For the text-containing cell, return its midpoint in (X, Y) coordinate format. 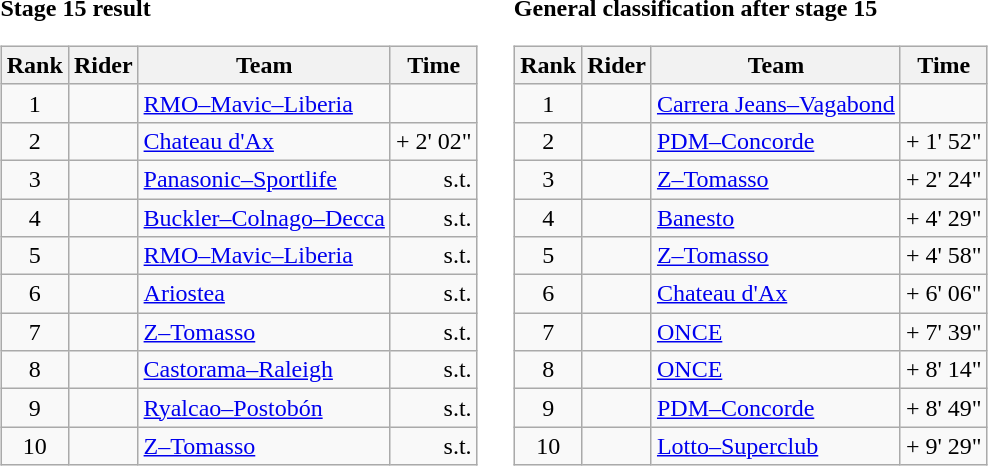
+ 8' 49" (944, 408)
+ 4' 29" (944, 217)
+ 2' 02" (434, 141)
Carrera Jeans–Vagabond (776, 103)
+ 9' 29" (944, 446)
+ 8' 14" (944, 370)
+ 4' 58" (944, 256)
Panasonic–Sportlife (264, 179)
+ 6' 06" (944, 294)
Ariostea (264, 294)
Castorama–Raleigh (264, 370)
Lotto–Superclub (776, 446)
+ 7' 39" (944, 332)
Banesto (776, 217)
Ryalcao–Postobón (264, 408)
Buckler–Colnago–Decca (264, 217)
+ 1' 52" (944, 141)
+ 2' 24" (944, 179)
